Capture the cell that displays the provided text and extract its (X, Y) central coordinate. 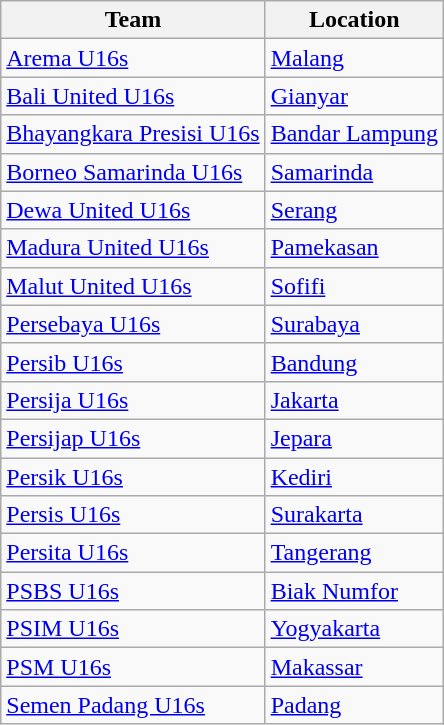
Makassar (354, 667)
Semen Padang U16s (133, 705)
Jakarta (354, 400)
Arema U16s (133, 58)
Persita U16s (133, 553)
Team (133, 20)
Persija U16s (133, 400)
Tangerang (354, 553)
PSIM U16s (133, 629)
Serang (354, 210)
Kediri (354, 477)
PSBS U16s (133, 591)
Madura United U16s (133, 248)
Bandar Lampung (354, 134)
Padang (354, 705)
Borneo Samarinda U16s (133, 172)
Malut United U16s (133, 286)
Bhayangkara Presisi U16s (133, 134)
Pamekasan (354, 248)
Surakarta (354, 515)
Biak Numfor (354, 591)
PSM U16s (133, 667)
Samarinda (354, 172)
Persib U16s (133, 362)
Persis U16s (133, 515)
Sofifi (354, 286)
Persebaya U16s (133, 324)
Jepara (354, 438)
Bali United U16s (133, 96)
Persijap U16s (133, 438)
Persik U16s (133, 477)
Surabaya (354, 324)
Dewa United U16s (133, 210)
Location (354, 20)
Bandung (354, 362)
Yogyakarta (354, 629)
Malang (354, 58)
Gianyar (354, 96)
